Return the (x, y) coordinate for the center point of the cell that contains the specified text.  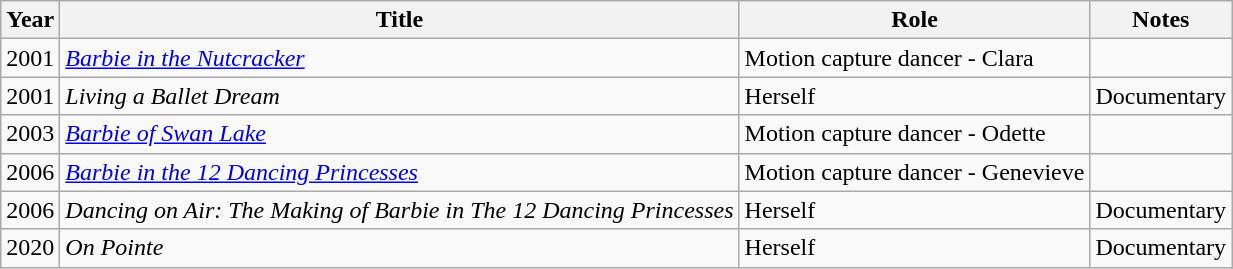
2020 (30, 248)
Barbie in the Nutcracker (400, 58)
Motion capture dancer - Odette (914, 134)
Living a Ballet Dream (400, 96)
Dancing on Air: The Making of Barbie in The 12 Dancing Princesses (400, 210)
Role (914, 20)
Title (400, 20)
On Pointe (400, 248)
Motion capture dancer - Clara (914, 58)
Barbie of Swan Lake (400, 134)
Motion capture dancer - Genevieve (914, 172)
2003 (30, 134)
Barbie in the 12 Dancing Princesses (400, 172)
Year (30, 20)
Notes (1161, 20)
